Extract the (x, y) coordinate from the center of the cell holding the provided text.  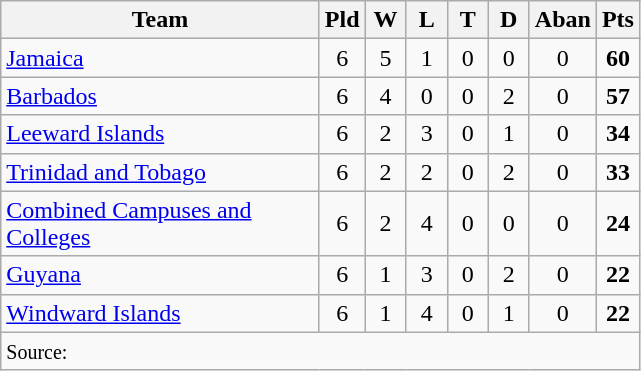
Trinidad and Tobago (160, 172)
Guyana (160, 275)
34 (618, 134)
Jamaica (160, 58)
Team (160, 20)
Pld (342, 20)
Windward Islands (160, 313)
5 (386, 58)
Leeward Islands (160, 134)
Aban (562, 20)
Pts (618, 20)
33 (618, 172)
D (508, 20)
Source: (320, 351)
24 (618, 224)
Combined Campuses and Colleges (160, 224)
L (426, 20)
W (386, 20)
T (468, 20)
60 (618, 58)
Barbados (160, 96)
57 (618, 96)
